For the text-containing cell, return its midpoint in (X, Y) coordinate format. 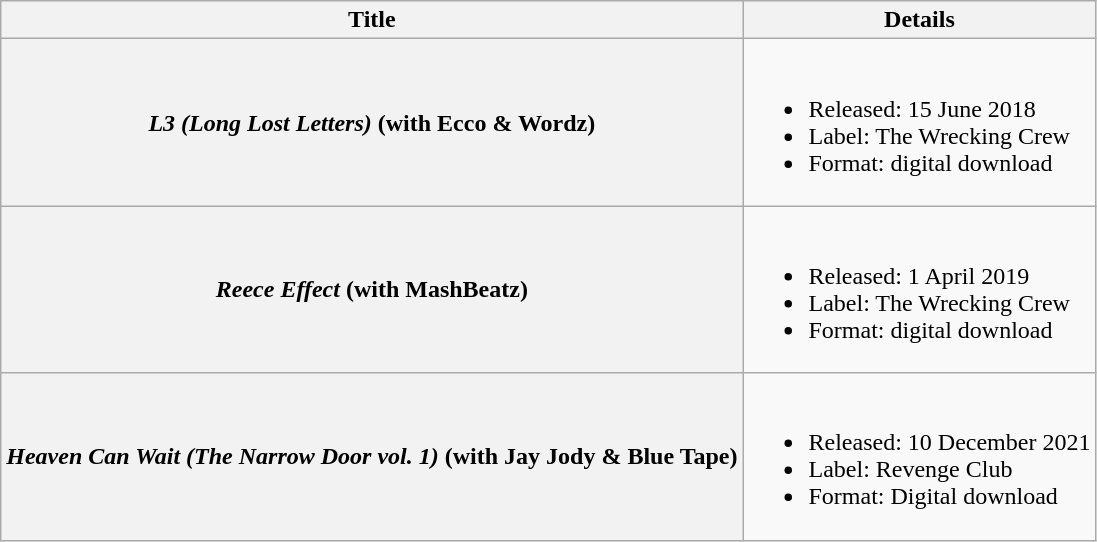
Details (920, 20)
Title (372, 20)
Heaven Can Wait (The Narrow Door vol. 1) (with Jay Jody & Blue Tape) (372, 456)
L3 (Long Lost Letters) (with Ecco & Wordz) (372, 122)
Reece Effect (with MashBeatz) (372, 290)
Released: 15 June 2018Label: The Wrecking CrewFormat: digital download (920, 122)
Released: 10 December 2021Label: Revenge ClubFormat: Digital download (920, 456)
Released: 1 April 2019Label: The Wrecking CrewFormat: digital download (920, 290)
